Output the (X, Y) coordinate of the center of the cell containing the given text.  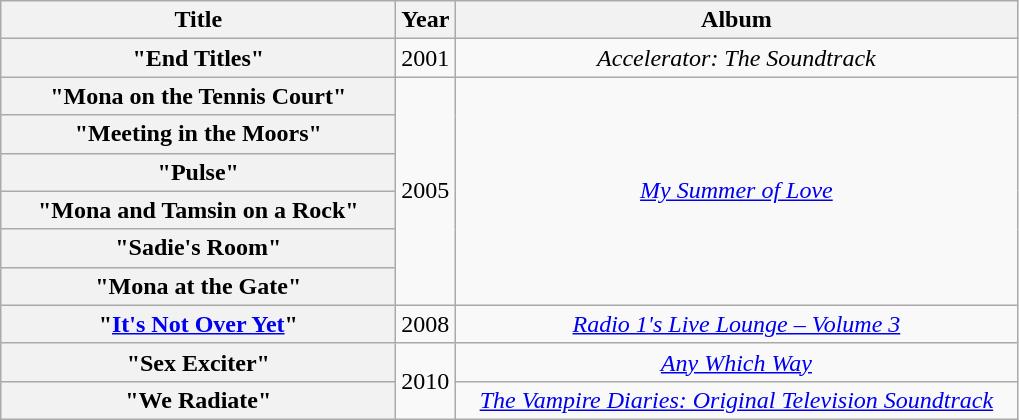
2008 (426, 324)
Album (736, 20)
"Meeting in the Moors" (198, 134)
Radio 1's Live Lounge – Volume 3 (736, 324)
My Summer of Love (736, 191)
"Sex Exciter" (198, 362)
"Mona on the Tennis Court" (198, 96)
"Pulse" (198, 172)
Year (426, 20)
2005 (426, 191)
"Mona and Tamsin on a Rock" (198, 210)
2010 (426, 381)
"We Radiate" (198, 400)
"Sadie's Room" (198, 248)
"Mona at the Gate" (198, 286)
The Vampire Diaries: Original Television Soundtrack (736, 400)
Any Which Way (736, 362)
Accelerator: The Soundtrack (736, 58)
"End Titles" (198, 58)
Title (198, 20)
"It's Not Over Yet" (198, 324)
2001 (426, 58)
